Detect which cell encompasses the target text, then output its [X, Y] center coordinate. 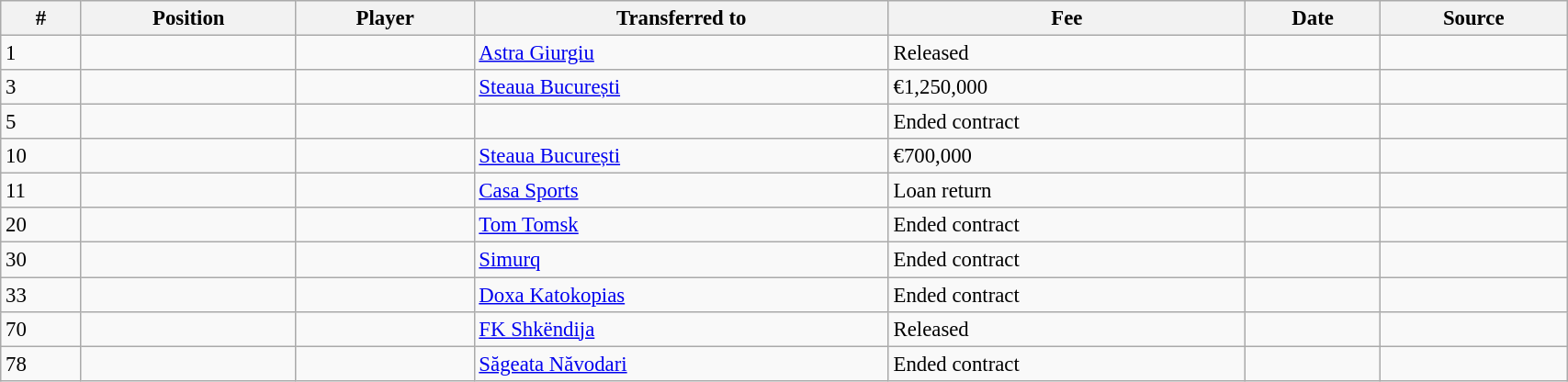
78 [41, 364]
# [41, 18]
Fee [1066, 18]
Player [385, 18]
1 [41, 53]
Loan return [1066, 191]
11 [41, 191]
10 [41, 156]
Date [1312, 18]
€1,250,000 [1066, 87]
Transferred to [682, 18]
30 [41, 260]
FK Shkëndija [682, 329]
Doxa Katokopias [682, 295]
Casa Sports [682, 191]
70 [41, 329]
20 [41, 225]
€700,000 [1066, 156]
Position [188, 18]
Tom Tomsk [682, 225]
Simurq [682, 260]
Săgeata Năvodari [682, 364]
Astra Giurgiu [682, 53]
3 [41, 87]
33 [41, 295]
5 [41, 122]
Source [1473, 18]
